Pinpoint the cell where the given text exists, returning its (X, Y) midpoint coordinate. 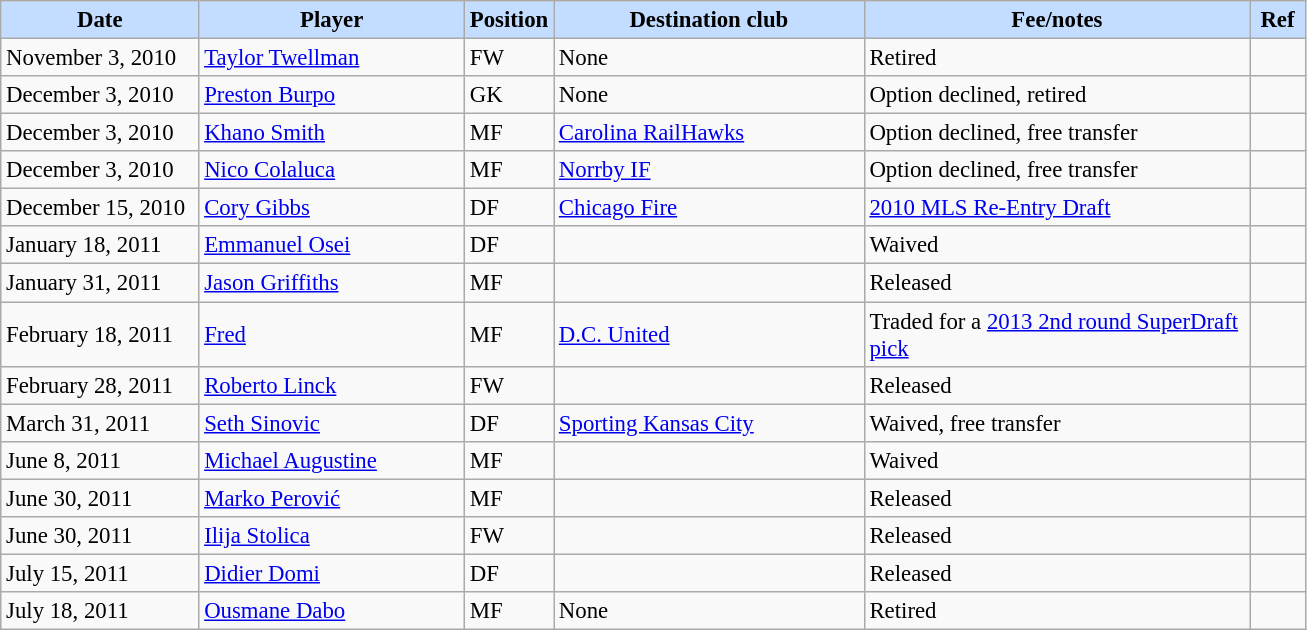
Taylor Twellman (332, 58)
March 31, 2011 (100, 423)
Seth Sinovic (332, 423)
Jason Griffiths (332, 283)
Michael Augustine (332, 460)
Preston Burpo (332, 95)
January 18, 2011 (100, 245)
July 15, 2011 (100, 573)
Chicago Fire (710, 208)
Traded for a 2013 2nd round SuperDraft pick (1057, 334)
Destination club (710, 20)
Cory Gibbs (332, 208)
D.C. United (710, 334)
Fred (332, 334)
Carolina RailHawks (710, 133)
November 3, 2010 (100, 58)
Nico Colaluca (332, 170)
Waived, free transfer (1057, 423)
Player (332, 20)
Fee/notes (1057, 20)
Date (100, 20)
Ousmane Dabo (332, 611)
Position (508, 20)
February 18, 2011 (100, 334)
January 31, 2011 (100, 283)
GK (508, 95)
Khano Smith (332, 133)
2010 MLS Re-Entry Draft (1057, 208)
June 8, 2011 (100, 460)
Ilija Stolica (332, 536)
December 15, 2010 (100, 208)
Emmanuel Osei (332, 245)
Roberto Linck (332, 385)
July 18, 2011 (100, 611)
Ref (1278, 20)
Didier Domi (332, 573)
Option declined, retired (1057, 95)
Marko Perović (332, 498)
Sporting Kansas City (710, 423)
Norrby IF (710, 170)
February 28, 2011 (100, 385)
